For the text-containing cell, return its midpoint in (x, y) coordinate format. 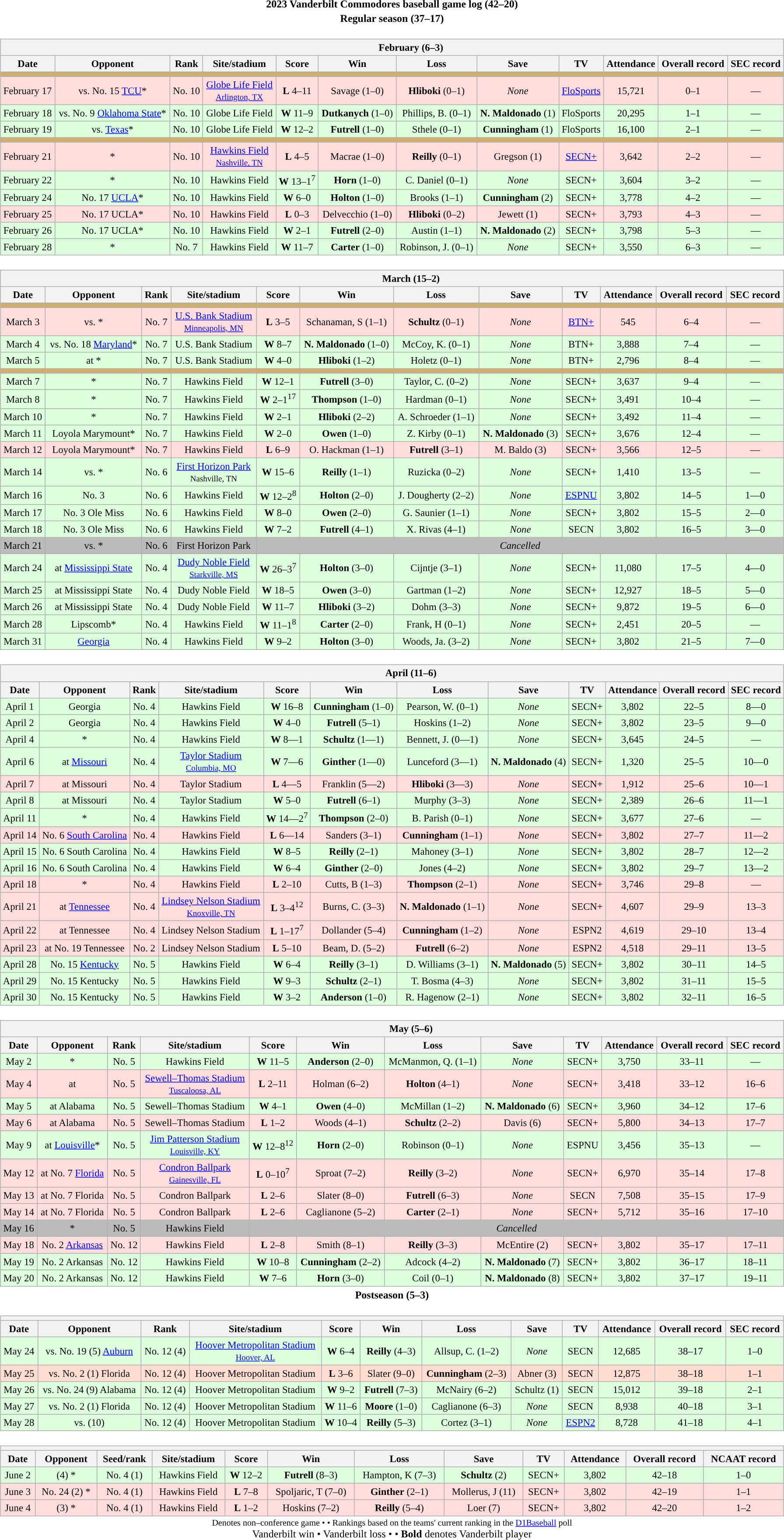
Hampton, K (7–3) (399, 1475)
L 3–5 (278, 322)
4,607 (633, 907)
Spoljaric, T (7–0) (311, 1492)
Frank, H (0–1) (436, 624)
Sewell–Thomas StadiumTuscaloosa, AL (195, 1084)
May 5 (19, 1106)
O. Hackman (1–1) (346, 449)
L 2–11 (273, 1084)
Jones (4–2) (443, 868)
17–9 (756, 1196)
March 3 (23, 322)
May 13 (19, 1196)
30–11 (694, 964)
29–11 (694, 947)
Carter (2–1) (433, 1212)
Caglianone (5–2) (340, 1212)
21–5 (691, 642)
17–8 (756, 1174)
9–4 (691, 382)
March 7 (23, 382)
L 6–9 (278, 449)
Futrell (6–2) (443, 947)
First Horizon ParkNashville, TN (213, 472)
March 21 (23, 546)
vs. No. 24 (9) Alabama (89, 1390)
Schultz (2–2) (433, 1123)
C. Daniel (0–1) (437, 180)
Cunningham (2) (518, 197)
3,676 (628, 433)
April 18 (20, 884)
May 18 (19, 1245)
May 20 (19, 1278)
May (5–6) (392, 1028)
February 19 (28, 130)
N. Maldonado (4) (528, 761)
First Horizon Park (213, 546)
W 2–0 (278, 433)
Futrell (8–3) (311, 1475)
7–4 (691, 344)
N. Maldonado (2) (518, 230)
February 26 (28, 230)
3,637 (628, 382)
Sproat (7–2) (340, 1174)
29–9 (694, 907)
April 15 (20, 852)
Thompson (2–1) (443, 884)
17–6 (756, 1106)
26–6 (694, 800)
35–17 (692, 1245)
5–3 (693, 230)
Seed/rank (124, 1459)
May 4 (19, 1084)
Dollander (5–4) (353, 930)
Mahoney (3–1) (443, 852)
7—0 (755, 642)
4–2 (693, 197)
545 (628, 322)
Reilly (3–3) (433, 1245)
Schultz (2) (484, 1475)
1–2 (744, 1508)
18–11 (756, 1262)
Futrell (6–1) (353, 800)
23–5 (694, 723)
10—1 (756, 784)
27–7 (694, 835)
June 2 (18, 1475)
3—0 (755, 529)
No. 24 (2) * (66, 1492)
36–17 (692, 1262)
Reilly (1–1) (346, 472)
Hliboki (3–2) (346, 607)
42–20 (664, 1508)
41–18 (690, 1423)
13—2 (756, 868)
2,451 (628, 624)
Ginther (2–0) (353, 868)
No. 2 (144, 947)
D. Williams (3–1) (443, 964)
Cortez (3–1) (466, 1423)
Pearson, W. (0–1) (443, 706)
Sanders (3–1) (353, 835)
February 28 (28, 247)
Anderson (2–0) (340, 1062)
N. Maldonado (1–1) (443, 907)
Reilly (0–1) (437, 157)
Cunningham (2–2) (340, 1262)
15,721 (631, 91)
(3) * (66, 1508)
Cijntje (3–1) (436, 568)
Ginther (1—0) (353, 761)
N. Maldonado (1) (518, 113)
Hliboki (0–1) (437, 91)
12–5 (691, 449)
12—2 (756, 852)
April 16 (20, 868)
N. Maldonado (8) (522, 1278)
L 3–412 (287, 907)
Schultz (0–1) (436, 322)
Hliboki (1–2) (346, 361)
35–14 (692, 1174)
Slater (8–0) (340, 1196)
Reilly (2–1) (353, 852)
W 3–2 (287, 997)
Futrell (1–0) (357, 130)
3,746 (633, 884)
W 11–9 (297, 113)
vs. (10) (89, 1423)
Futrell (3–1) (436, 449)
Schultz (1) (537, 1390)
Anderson (1–0) (353, 997)
W 7–2 (278, 529)
35–15 (692, 1196)
March 16 (23, 495)
Delvecchio (1–0) (357, 214)
L 4—5 (287, 784)
W 7–6 (273, 1278)
vs. Texas* (112, 130)
28–7 (694, 852)
11—1 (756, 800)
April 22 (20, 930)
4,518 (633, 947)
Carter (2–0) (346, 624)
1,410 (628, 472)
Futrell (3–0) (346, 382)
3,645 (633, 739)
Sthele (0–1) (437, 130)
Schanaman, S (1–1) (346, 322)
Globe Life FieldArlington, TX (240, 91)
W 14—27 (287, 817)
3,604 (631, 180)
February 25 (28, 214)
April 14 (20, 835)
Woods (4–1) (340, 1123)
March 12 (23, 449)
Futrell (6–3) (433, 1196)
B. Parish (0–1) (443, 817)
35–13 (692, 1145)
April 23 (20, 947)
3,888 (628, 344)
March 4 (23, 344)
W 13–17 (297, 180)
33–11 (692, 1062)
March 28 (23, 624)
40–18 (690, 1406)
March 5 (23, 361)
Hoskins (1–2) (443, 723)
Slater (9–0) (391, 1373)
24–5 (694, 739)
L 2–10 (287, 884)
5,800 (629, 1123)
Hoskins (7–2) (311, 1508)
N. Maldonado (1–0) (346, 344)
W 26–37 (278, 568)
Bennett, J. (0—1) (443, 739)
Futrell (4–1) (346, 529)
Ruzicka (0–2) (436, 472)
13–4 (756, 930)
March 14 (23, 472)
29–10 (694, 930)
April 11 (20, 817)
W 11–5 (273, 1062)
L 0–3 (297, 214)
12,875 (626, 1373)
16,100 (631, 130)
W 6–0 (297, 197)
May 16 (19, 1228)
7,508 (629, 1196)
May 26 (19, 1390)
Cunningham (1–2) (443, 930)
31–11 (694, 981)
X. Rivas (4–1) (436, 529)
4,619 (633, 930)
3,798 (631, 230)
Macrae (1–0) (357, 157)
W 10–8 (273, 1262)
Robinson (0–1) (433, 1145)
17–5 (691, 568)
L 3–6 (340, 1373)
Davis (6) (522, 1123)
Cunningham (1–0) (353, 706)
N. Maldonado (7) (522, 1262)
Adcock (4–2) (433, 1262)
W 7—6 (287, 761)
15,012 (626, 1390)
Holman (6–2) (340, 1084)
29–7 (694, 868)
Murphy (3–3) (443, 800)
Allsup, C. (1–2) (466, 1351)
L 1–177 (287, 930)
Reilly (3–2) (433, 1174)
L 5–10 (287, 947)
J. Dougherty (2–2) (436, 495)
March 10 (23, 417)
at (73, 1084)
Lipscomb* (94, 624)
Owen (1–0) (346, 433)
3,642 (631, 157)
12–4 (691, 433)
U.S. Bank StadiumMinneapolis, MN (213, 322)
25–5 (694, 761)
20,295 (631, 113)
Dudy Noble FieldStarkville, MS (213, 568)
Savage (1–0) (357, 91)
May 9 (19, 1145)
McCoy, K. (0–1) (436, 344)
3,960 (629, 1106)
29–8 (694, 884)
(4) * (66, 1475)
W 12–1 (278, 382)
April 2 (20, 723)
April 4 (20, 739)
G. Saunier (1–1) (436, 513)
Loer (7) (484, 1508)
34–13 (692, 1123)
April (11–6) (392, 673)
10–4 (691, 399)
22–5 (694, 706)
L 7–8 (246, 1492)
27–6 (694, 817)
1—0 (755, 495)
L 6—14 (287, 835)
May 6 (19, 1123)
3,566 (628, 449)
Ginther (2–1) (399, 1492)
32–11 (694, 997)
W 4–1 (273, 1106)
Condron BallparkGainesville, FL (195, 1174)
39–18 (690, 1390)
February (6–3) (392, 47)
Owen (4–0) (340, 1106)
June 4 (18, 1508)
May 12 (19, 1174)
March 17 (23, 513)
May 28 (19, 1423)
May 14 (19, 1212)
34–12 (692, 1106)
Cunningham (1–1) (443, 835)
11—2 (756, 835)
3,750 (629, 1062)
February 17 (28, 91)
0–1 (693, 91)
6–4 (691, 322)
10—0 (756, 761)
12,685 (626, 1351)
Smith (8–1) (340, 1245)
12,927 (628, 590)
W 11–6 (340, 1406)
April 1 (20, 706)
N. Maldonado (6) (522, 1106)
Reilly (4–3) (391, 1351)
Woods, Ja. (3–2) (436, 642)
Owen (2–0) (346, 513)
3,793 (631, 214)
N. Maldonado (3) (521, 433)
Franklin (5—2) (353, 784)
Brooks (1–1) (437, 197)
W 9–3 (287, 981)
Holton (4–1) (433, 1084)
Cunningham (2–3) (466, 1373)
W 12–28 (278, 495)
8,938 (626, 1406)
8–4 (691, 361)
5,712 (629, 1212)
June 3 (18, 1492)
Horn (1–0) (357, 180)
Jewett (1) (518, 214)
37–17 (692, 1278)
9,872 (628, 607)
Z. Kirby (0–1) (436, 433)
Hoover Metropolitan StadiumHoover, AL (255, 1351)
Hardman (0–1) (436, 399)
11,080 (628, 568)
February 22 (28, 180)
April 8 (20, 800)
Schultz (1—1) (353, 739)
3,418 (629, 1084)
Holton (1–0) (357, 197)
Futrell (5–1) (353, 723)
McNairy (6–2) (466, 1390)
at No. 19 Tennessee (84, 947)
Jim Patterson StadiumLouisville, KY (195, 1145)
Burns, C. (3–3) (353, 907)
vs. No. 9 Oklahoma State* (112, 113)
42–18 (664, 1475)
1,912 (633, 784)
33–12 (692, 1084)
25–6 (694, 784)
McMillan (1–2) (433, 1106)
W 12–812 (273, 1145)
No. 3 (94, 495)
3,550 (631, 247)
vs. No. 19 (5) Auburn (89, 1351)
8,728 (626, 1423)
Horn (2–0) (340, 1145)
February 21 (28, 157)
vs. No. 18 Maryland* (94, 344)
McManmon, Q. (1–1) (433, 1062)
L 0–107 (273, 1174)
18–5 (691, 590)
vs. No. 15 TCU* (112, 91)
N. Maldonado (5) (528, 964)
Thompson (1–0) (346, 399)
3,492 (628, 417)
17–10 (756, 1212)
February 24 (28, 197)
42–19 (664, 1492)
April 28 (20, 964)
1,320 (633, 761)
Hliboki (2–2) (346, 417)
W 18–5 (278, 590)
6–3 (693, 247)
March 8 (23, 399)
April 6 (20, 761)
April 29 (20, 981)
Abner (3) (537, 1373)
NCAAT record (744, 1459)
2—0 (755, 513)
Mollerus, J (11) (484, 1492)
Schultz (2–1) (353, 981)
Holetz (0–1) (436, 361)
W 8–7 (278, 344)
W 8–5 (287, 852)
13–3 (756, 907)
3,456 (629, 1145)
Gregson (1) (518, 157)
Hliboki (0–2) (437, 214)
3–2 (693, 180)
W 11–18 (278, 624)
May 2 (19, 1062)
March 25 (23, 590)
Dohm (3–3) (436, 607)
April 7 (20, 784)
at Louisville* (73, 1145)
W 15–6 (278, 472)
17–7 (756, 1123)
Reilly (5–3) (391, 1423)
April 21 (20, 907)
March 18 (23, 529)
Cutts, B (1–3) (353, 884)
Phillips, B. (0–1) (437, 113)
17–11 (756, 1245)
February 18 (28, 113)
Thompson (2–0) (353, 817)
4–3 (693, 214)
3,778 (631, 197)
2,796 (628, 361)
Reilly (3–1) (353, 964)
Hliboki (3—3) (443, 784)
Horn (3–0) (340, 1278)
at * (94, 361)
May 25 (19, 1373)
Robinson, J. (0–1) (437, 247)
Caglianone (6–3) (466, 1406)
W 5–0 (287, 800)
March 11 (23, 433)
T. Bosma (4–3) (443, 981)
Owen (3–0) (346, 590)
2,389 (633, 800)
Gartman (1–2) (436, 590)
11–4 (691, 417)
April 30 (20, 997)
Austin (1–1) (437, 230)
W 8–0 (278, 513)
L 4–5 (297, 157)
Beam, D. (5–2) (353, 947)
4–1 (755, 1423)
March 24 (23, 568)
Carter (1–0) (357, 247)
Coil (0–1) (433, 1278)
L 4–11 (297, 91)
M. Baldo (3) (521, 449)
Cunningham (1) (518, 130)
W 16–8 (287, 706)
W 2–117 (278, 399)
3,491 (628, 399)
March (15–2) (392, 278)
3,677 (633, 817)
Taylor StadiumColumbia, MO (211, 761)
9—0 (756, 723)
March 31 (23, 642)
May 27 (19, 1406)
May 19 (19, 1262)
May 24 (19, 1351)
Holton (2–0) (346, 495)
McEntire (2) (522, 1245)
35–16 (692, 1212)
20–5 (691, 624)
R. Hagenow (2–1) (443, 997)
Futrell (7–3) (391, 1390)
L 2–8 (273, 1245)
Hawkins FieldNashville, TN (240, 157)
6—0 (755, 607)
Lunceford (3—1) (443, 761)
Futrell (2–0) (357, 230)
W 10–4 (340, 1423)
Moore (1–0) (391, 1406)
19–11 (756, 1278)
5—0 (755, 590)
A. Schroeder (1–1) (436, 417)
Taylor, C. (0–2) (436, 382)
W 8—1 (287, 739)
Dutkanych (1–0) (357, 113)
2–2 (693, 157)
16–6 (756, 1084)
38–18 (690, 1373)
38–17 (690, 1351)
8—0 (756, 706)
3–1 (755, 1406)
March 26 (23, 607)
4—0 (755, 568)
Lindsey Nelson StadiumKnoxville, TN (211, 907)
19–5 (691, 607)
Reilly (5–4) (399, 1508)
6,970 (629, 1174)
